Search for the cell housing the specified text and yield its [x, y] center coordinate. 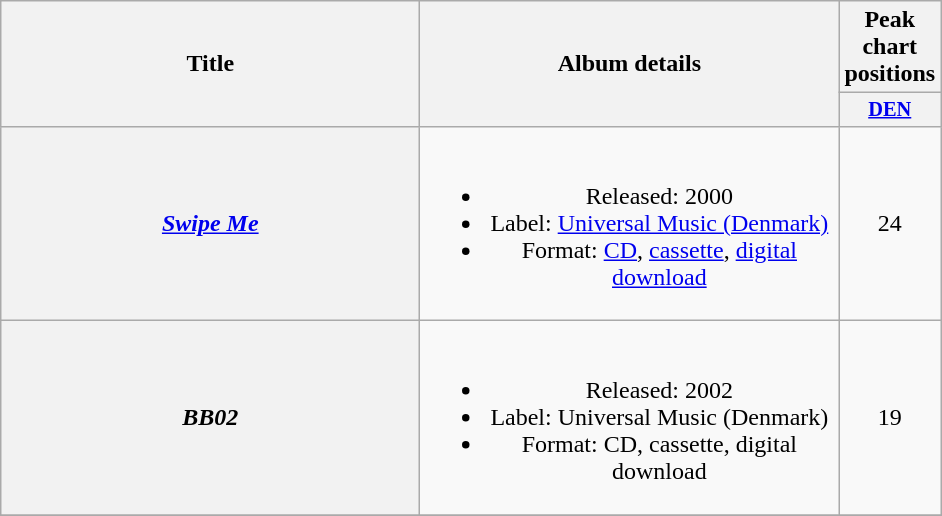
Swipe Me [210, 223]
Peak chart positions [890, 47]
Album details [630, 64]
DEN [890, 110]
Released: 2002Label: Universal Music (Denmark)Format: CD, cassette, digital download [630, 418]
19 [890, 418]
24 [890, 223]
Title [210, 64]
Released: 2000Label: Universal Music (Denmark)Format: CD, cassette, digital download [630, 223]
BB02 [210, 418]
